Locate the cell with the specified text and output its (x, y) center coordinate. 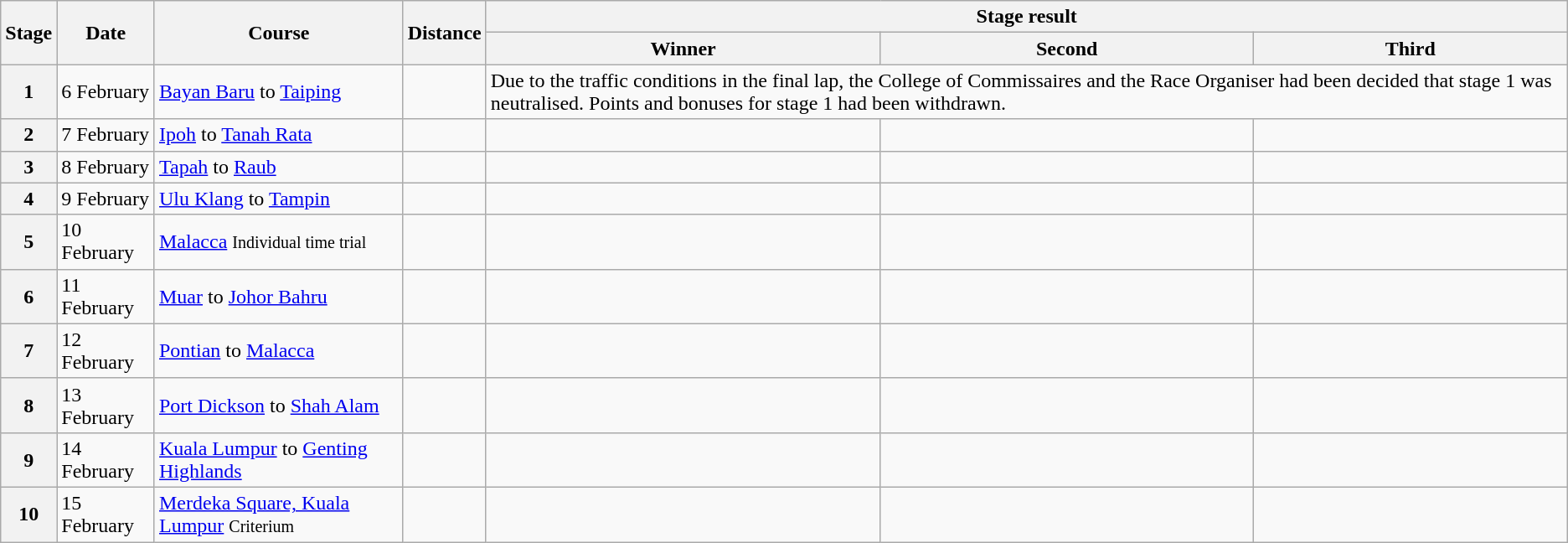
13 February (106, 406)
10 February (106, 241)
Stage (28, 33)
Second (1067, 49)
Course (278, 33)
Kuala Lumpur to Genting Highlands (278, 459)
14 February (106, 459)
Ipoh to Tanah Rata (278, 135)
Tapah to Raub (278, 167)
8 (28, 406)
Bayan Baru to Taiping (278, 92)
7 (28, 350)
4 (28, 199)
Port Dickson to Shah Alam (278, 406)
Winner (683, 49)
Ulu Klang to Tampin (278, 199)
Pontian to Malacca (278, 350)
Stage result (1027, 17)
Malacca Individual time trial (278, 241)
Merdeka Square, Kuala Lumpur Criterium (278, 515)
10 (28, 515)
Date (106, 33)
Muar to Johor Bahru (278, 297)
Third (1411, 49)
5 (28, 241)
9 February (106, 199)
8 February (106, 167)
15 February (106, 515)
11 February (106, 297)
7 February (106, 135)
3 (28, 167)
9 (28, 459)
12 February (106, 350)
6 February (106, 92)
Distance (444, 33)
6 (28, 297)
2 (28, 135)
1 (28, 92)
